Scan for the cell matching the given text and deliver its (X, Y) coordinate at center. 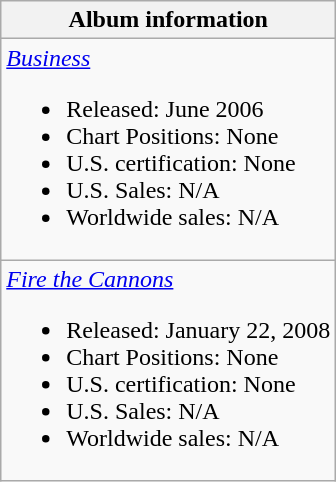
Album information (168, 20)
Fire the Cannons Released: January 22, 2008Chart Positions: NoneU.S. certification: NoneU.S. Sales: N/AWorldwide sales: N/A (168, 370)
BusinessReleased: June 2006Chart Positions: NoneU.S. certification: NoneU.S. Sales: N/AWorldwide sales: N/A (168, 150)
